For the text-containing cell, return its midpoint in (X, Y) coordinate format. 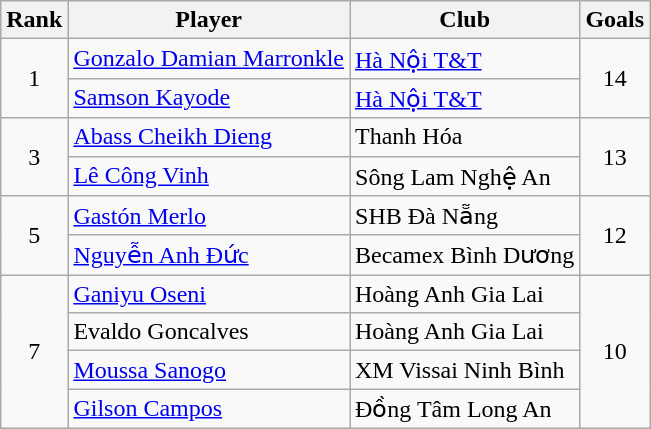
Moussa Sanogo (209, 370)
13 (615, 157)
Gonzalo Damian Marronkle (209, 59)
1 (34, 78)
3 (34, 157)
7 (34, 352)
Ganiyu Oseni (209, 294)
Gastón Merlo (209, 216)
14 (615, 78)
Goals (615, 20)
Rank (34, 20)
Thanh Hóa (465, 137)
Gilson Campos (209, 409)
10 (615, 352)
12 (615, 236)
5 (34, 236)
Abass Cheikh Dieng (209, 137)
Club (465, 20)
Becamex Bình Dương (465, 255)
Nguyễn Anh Đức (209, 255)
Player (209, 20)
Sông Lam Nghệ An (465, 176)
Đồng Tâm Long An (465, 409)
Samson Kayode (209, 98)
Evaldo Goncalves (209, 332)
SHB Đà Nẵng (465, 216)
XM Vissai Ninh Bình (465, 370)
Lê Công Vinh (209, 176)
